Return (x, y) of the center of cell containing provided text 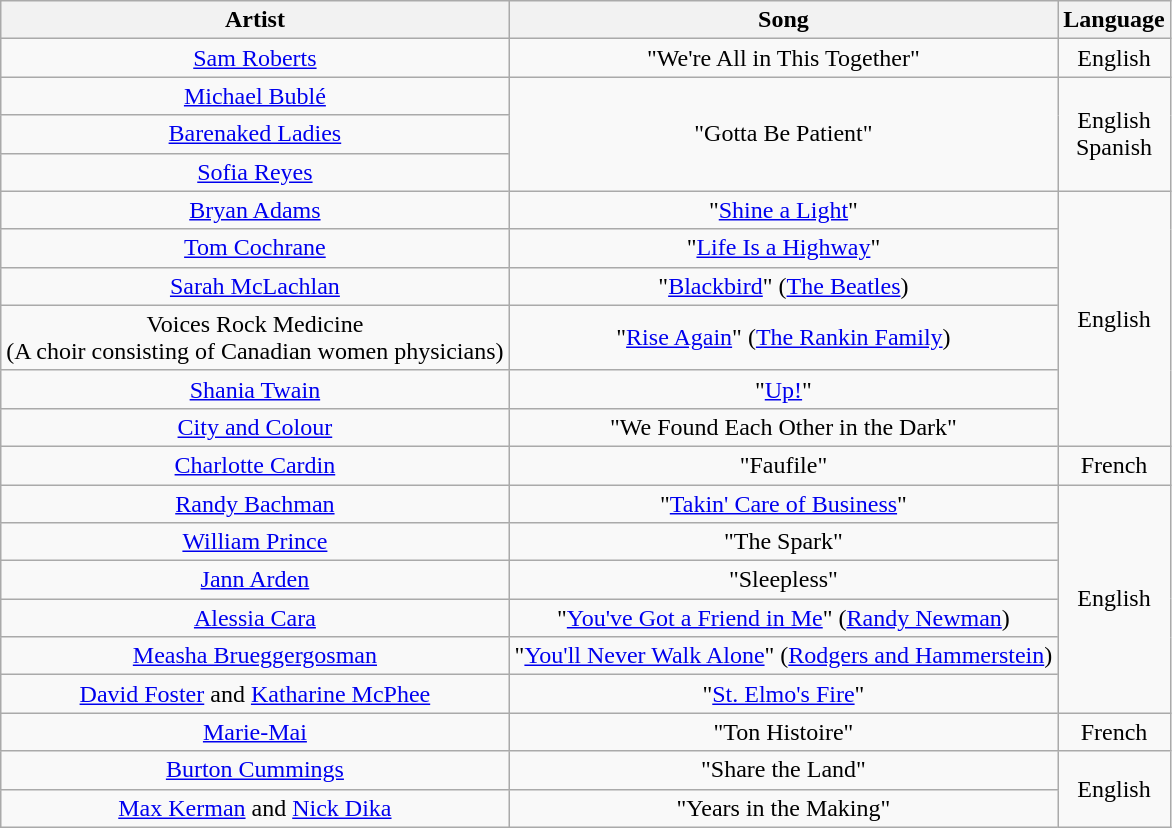
"Shine a Light" (784, 210)
"Life Is a Highway" (784, 248)
"Faufile" (784, 465)
Bryan Adams (255, 210)
"Blackbird" (The Beatles) (784, 286)
"You'll Never Walk Alone" (Rodgers and Hammerstein) (784, 656)
"Gotta Be Patient" (784, 134)
"Ton Histoire" (784, 732)
Barenaked Ladies (255, 134)
Michael Bublé (255, 96)
"Takin' Care of Business" (784, 503)
Shania Twain (255, 389)
Sarah McLachlan (255, 286)
"Up!" (784, 389)
Song (784, 20)
Sam Roberts (255, 58)
"We Found Each Other in the Dark" (784, 427)
"We're All in This Together" (784, 58)
"Years in the Making" (784, 808)
Randy Bachman (255, 503)
Measha Brueggergosman (255, 656)
Language (1114, 20)
Voices Rock Medicine(A choir consisting of Canadian women physicians) (255, 338)
City and Colour (255, 427)
Artist (255, 20)
EnglishSpanish (1114, 134)
"Share the Land" (784, 770)
Tom Cochrane (255, 248)
David Foster and Katharine McPhee (255, 694)
Sofia Reyes (255, 172)
Alessia Cara (255, 618)
Jann Arden (255, 580)
Burton Cummings (255, 770)
"Rise Again" (The Rankin Family) (784, 338)
"St. Elmo's Fire" (784, 694)
Max Kerman and Nick Dika (255, 808)
William Prince (255, 542)
Marie-Mai (255, 732)
"You've Got a Friend in Me" (Randy Newman) (784, 618)
"The Spark" (784, 542)
"Sleepless" (784, 580)
Charlotte Cardin (255, 465)
